Detect which cell encompasses the target text, then output its [X, Y] center coordinate. 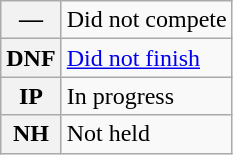
— [31, 20]
Did not finish [146, 58]
Not held [146, 134]
IP [31, 96]
NH [31, 134]
In progress [146, 96]
Did not compete [146, 20]
DNF [31, 58]
